Scan for the cell matching the given text and deliver its (x, y) coordinate at center. 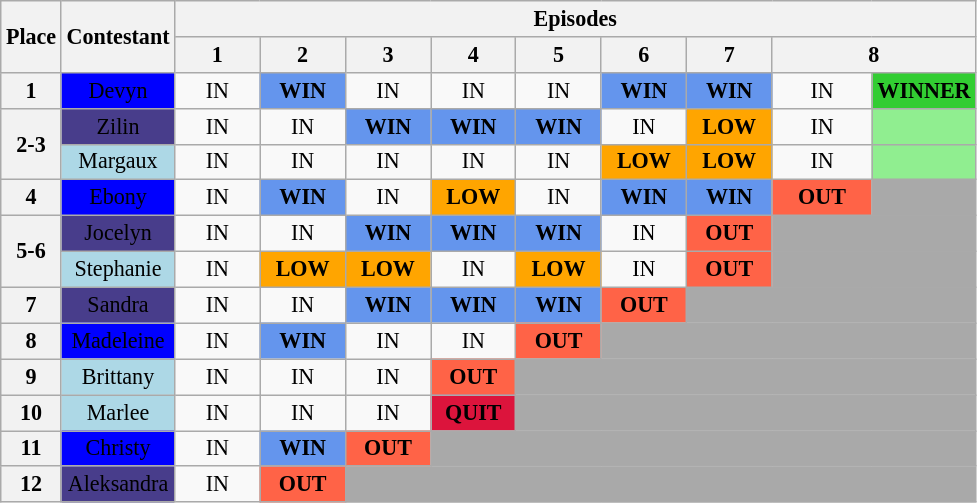
6 (644, 54)
Marlee (118, 412)
Devyn (118, 90)
Contestant (118, 36)
9 (32, 377)
WINNER (924, 90)
5-6 (32, 251)
Episodes (576, 18)
Madeleine (118, 341)
Stephanie (118, 269)
Christy (118, 448)
3 (388, 54)
Brittany (118, 377)
QUIT (474, 412)
2 (302, 54)
Jocelyn (118, 233)
2-3 (32, 144)
12 (32, 484)
Aleksandra (118, 484)
5 (558, 54)
11 (32, 448)
Place (32, 36)
Ebony (118, 198)
10 (32, 412)
Zilin (118, 126)
Sandra (118, 305)
Margaux (118, 162)
